Scan for the cell matching the given text and deliver its (X, Y) coordinate at center. 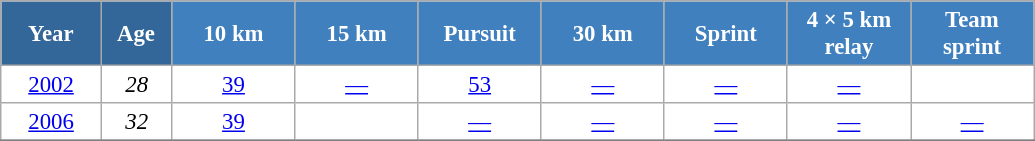
4 × 5 km relay (848, 34)
Age (136, 34)
10 km (234, 34)
Team sprint (972, 34)
Year (52, 34)
32 (136, 122)
2002 (52, 85)
15 km (356, 34)
Pursuit (480, 34)
Sprint (726, 34)
28 (136, 85)
53 (480, 85)
30 km (602, 34)
2006 (52, 122)
